Extract the (X, Y) coordinate from the center of the cell holding the provided text.  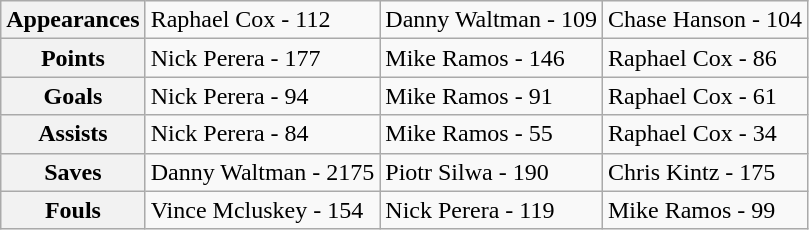
Nick Perera - 119 (492, 210)
Mike Ramos - 55 (492, 134)
Fouls (73, 210)
Points (73, 58)
Mike Ramos - 99 (704, 210)
Raphael Cox - 34 (704, 134)
Nick Perera - 177 (262, 58)
Assists (73, 134)
Mike Ramos - 91 (492, 96)
Nick Perera - 84 (262, 134)
Chase Hanson - 104 (704, 20)
Chris Kintz - 175 (704, 172)
Danny Waltman - 2175 (262, 172)
Mike Ramos - 146 (492, 58)
Nick Perera - 94 (262, 96)
Appearances (73, 20)
Raphael Cox - 112 (262, 20)
Danny Waltman - 109 (492, 20)
Raphael Cox - 86 (704, 58)
Goals (73, 96)
Vince Mcluskey - 154 (262, 210)
Piotr Silwa - 190 (492, 172)
Saves (73, 172)
Raphael Cox - 61 (704, 96)
